Find where the given text appears and provide that cell's center as (X, Y) coordinate. 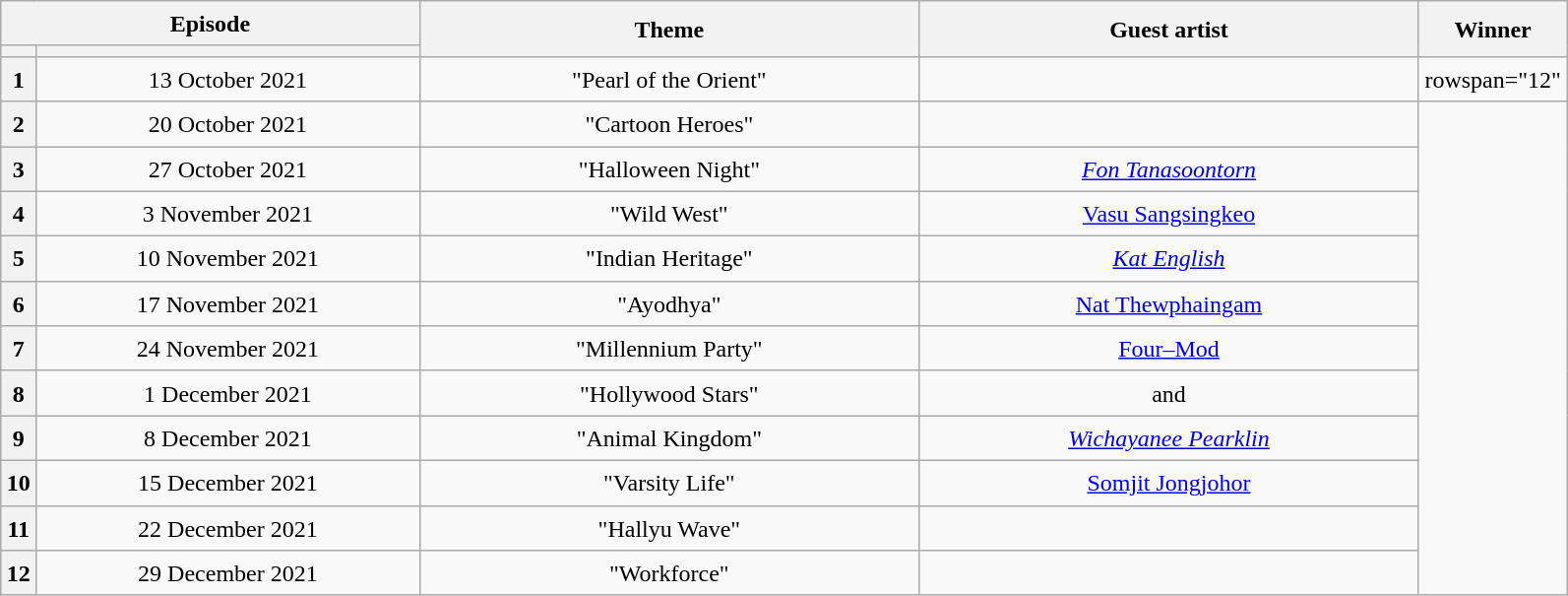
8 December 2021 (228, 438)
"Hollywood Stars" (669, 393)
"Pearl of the Orient" (669, 79)
29 December 2021 (228, 573)
15 December 2021 (228, 483)
1 (19, 79)
"Ayodhya" (669, 303)
7 (19, 349)
11 (19, 528)
"Hallyu Wave" (669, 528)
24 November 2021 (228, 349)
"Varsity Life" (669, 483)
Somjit Jongjohor (1169, 483)
"Cartoon Heroes" (669, 124)
5 (19, 259)
"Halloween Night" (669, 168)
9 (19, 438)
8 (19, 393)
2 (19, 124)
"Animal Kingdom" (669, 438)
"Millennium Party" (669, 349)
10 November 2021 (228, 259)
4 (19, 214)
Theme (669, 30)
6 (19, 303)
Kat English (1169, 259)
3 (19, 168)
1 December 2021 (228, 393)
Winner (1492, 30)
"Workforce" (669, 573)
Guest artist (1169, 30)
22 December 2021 (228, 528)
13 October 2021 (228, 79)
rowspan="12" (1492, 79)
10 (19, 483)
"Indian Heritage" (669, 259)
and (1169, 393)
Fon Tanasoontorn (1169, 168)
Episode (211, 24)
17 November 2021 (228, 303)
27 October 2021 (228, 168)
Vasu Sangsingkeo (1169, 214)
Nat Thewphaingam (1169, 303)
12 (19, 573)
Four–Mod (1169, 349)
Wichayanee Pearklin (1169, 438)
20 October 2021 (228, 124)
3 November 2021 (228, 214)
"Wild West" (669, 214)
